Return the [x, y] coordinate for the center point of the cell that contains the specified text.  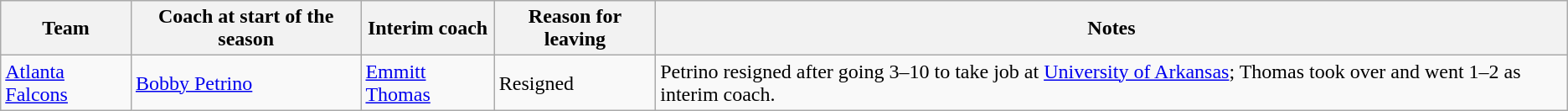
Atlanta Falcons [66, 82]
Notes [1112, 29]
Resigned [575, 82]
Reason for leaving [575, 29]
Bobby Petrino [245, 82]
Emmitt Thomas [427, 82]
Interim coach [427, 29]
Petrino resigned after going 3–10 to take job at University of Arkansas; Thomas took over and went 1–2 as interim coach. [1112, 82]
Coach at start of the season [245, 29]
Team [66, 29]
